Identify which cell holds the provided text, then report its (X, Y) central coordinate. 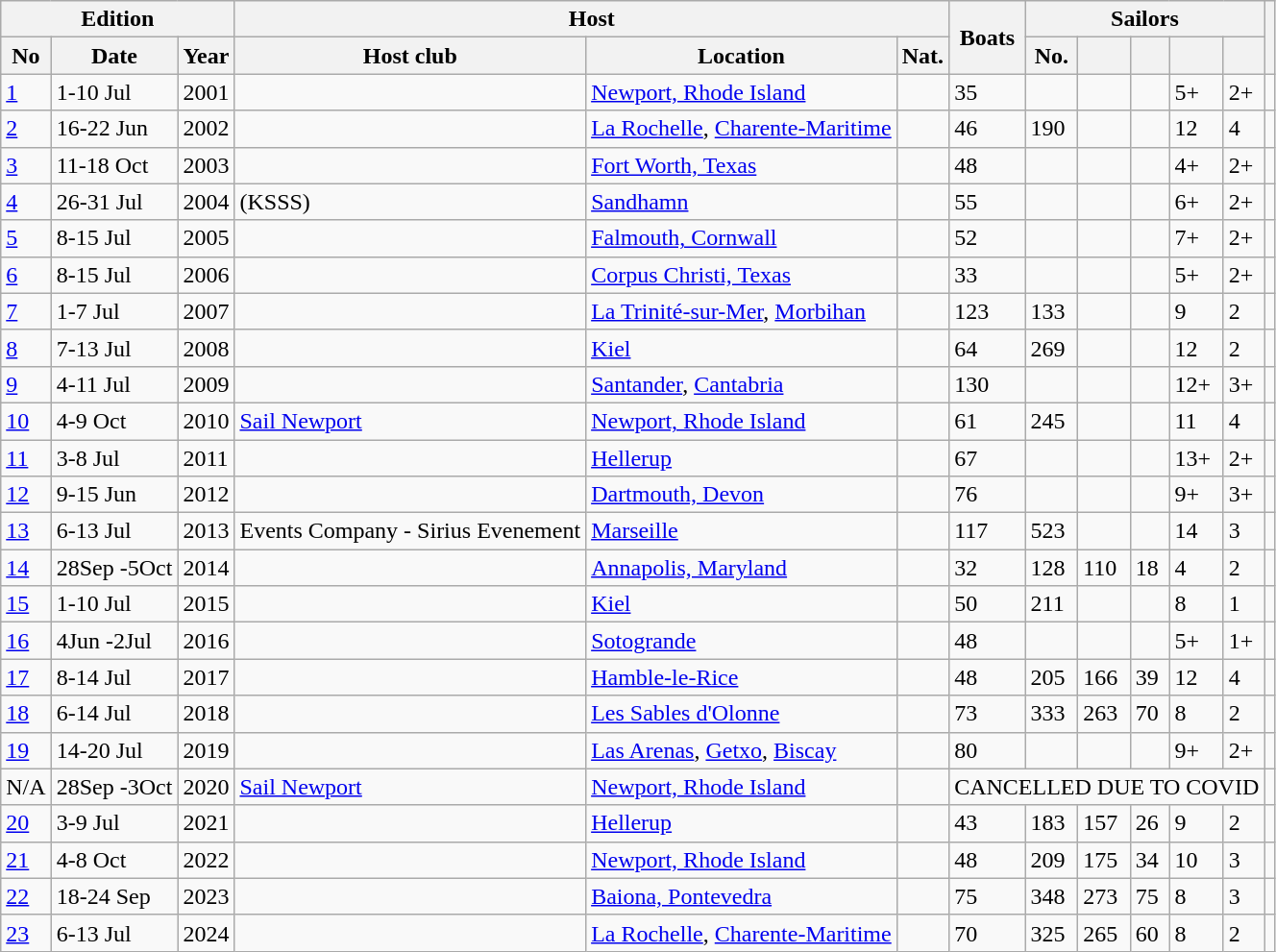
175 (1105, 860)
9-15 Jun (114, 495)
7 (26, 311)
3-9 Jul (114, 823)
Events Company - Sirius Evenement (410, 531)
7-13 Jul (114, 348)
333 (1051, 714)
La Trinité-sur-Mer, Morbihan (742, 311)
35 (988, 92)
Corpus Christi, Texas (742, 275)
19 (26, 750)
2016 (206, 641)
1-7 Jul (114, 311)
2018 (206, 714)
2024 (206, 933)
No. (1051, 56)
523 (1051, 531)
16 (26, 641)
Host (592, 19)
211 (1051, 604)
22 (26, 896)
Nat. (922, 56)
17 (26, 677)
26 (1149, 823)
23 (26, 933)
26-31 Jul (114, 202)
67 (988, 458)
209 (1051, 860)
Falmouth, Cornwall (742, 238)
4Jun -2Jul (114, 641)
(KSSS) (410, 202)
2012 (206, 495)
32 (988, 568)
2006 (206, 275)
Marseille (742, 531)
Les Sables d'Olonne (742, 714)
Sailors (1145, 19)
16-22 Jun (114, 129)
205 (1051, 677)
Annapolis, Maryland (742, 568)
20 (26, 823)
No (26, 56)
52 (988, 238)
2004 (206, 202)
2015 (206, 604)
6 (26, 275)
11-18 Oct (114, 165)
Sotogrande (742, 641)
Hamble-le-Rice (742, 677)
43 (988, 823)
N/A (26, 787)
Date (114, 56)
6-14 Jul (114, 714)
76 (988, 495)
Sandhamn (742, 202)
12+ (1196, 384)
4-11 Jul (114, 384)
2009 (206, 384)
245 (1051, 421)
61 (988, 421)
348 (1051, 896)
166 (1105, 677)
2010 (206, 421)
8-14 Jul (114, 677)
2013 (206, 531)
2003 (206, 165)
325 (1051, 933)
130 (988, 384)
Boats (988, 37)
28Sep -5Oct (114, 568)
2001 (206, 92)
15 (26, 604)
2014 (206, 568)
190 (1051, 129)
73 (988, 714)
269 (1051, 348)
183 (1051, 823)
128 (1051, 568)
133 (1051, 311)
13+ (1196, 458)
117 (988, 531)
39 (1149, 677)
110 (1105, 568)
Year (206, 56)
46 (988, 129)
28Sep -3Oct (114, 787)
64 (988, 348)
34 (1149, 860)
80 (988, 750)
55 (988, 202)
157 (1105, 823)
Dartmouth, Devon (742, 495)
265 (1105, 933)
2011 (206, 458)
123 (988, 311)
2021 (206, 823)
Host club (410, 56)
Baiona, Pontevedra (742, 896)
2007 (206, 311)
Edition (117, 19)
18-24 Sep (114, 896)
4-8 Oct (114, 860)
2005 (206, 238)
33 (988, 275)
Santander, Cantabria (742, 384)
1+ (1243, 641)
Fort Worth, Texas (742, 165)
Location (742, 56)
CANCELLED DUE TO COVID (1107, 787)
14-20 Jul (114, 750)
263 (1105, 714)
50 (988, 604)
2023 (206, 896)
2019 (206, 750)
3-8 Jul (114, 458)
273 (1105, 896)
2008 (206, 348)
2020 (206, 787)
21 (26, 860)
2022 (206, 860)
Las Arenas, Getxo, Biscay (742, 750)
60 (1149, 933)
6+ (1196, 202)
4-9 Oct (114, 421)
5 (26, 238)
2017 (206, 677)
7+ (1196, 238)
2002 (206, 129)
4+ (1196, 165)
13 (26, 531)
